Search for the cell housing the specified text and yield its [X, Y] center coordinate. 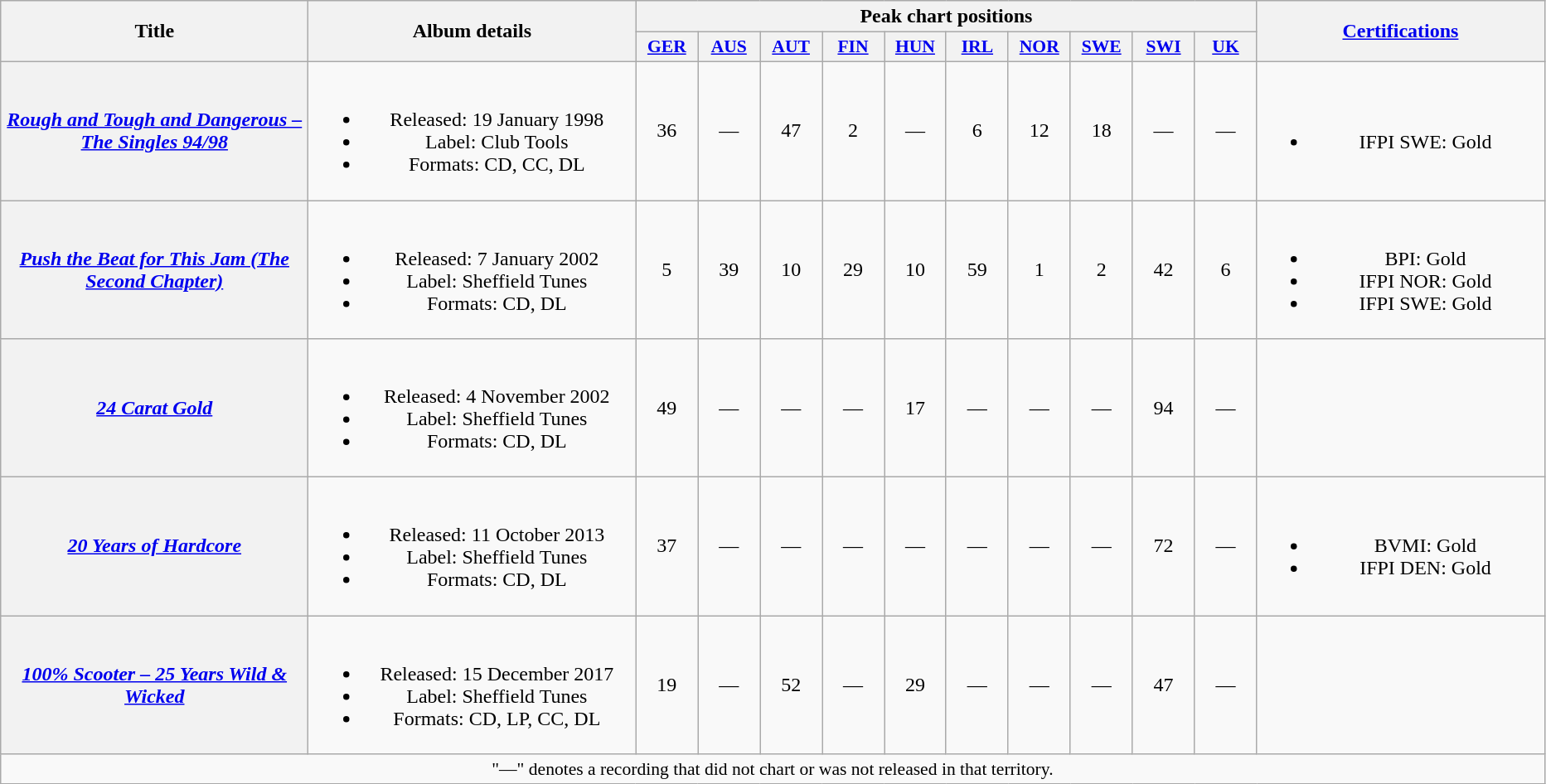
Certifications [1401, 31]
5 [666, 270]
Released: 15 December 2017Label: Sheffield TunesFormats: CD, LP, CC, DL [473, 685]
Title [154, 31]
"—" denotes a recording that did not chart or was not released in that territory. [773, 769]
19 [666, 685]
72 [1164, 547]
1 [1040, 270]
SWE [1101, 47]
Rough and Tough and Dangerous – The Singles 94/98 [154, 131]
49 [666, 408]
Peak chart positions [947, 17]
Released: 19 January 1998Label: Club ToolsFormats: CD, CC, DL [473, 131]
59 [977, 270]
UK [1225, 47]
18 [1101, 131]
52 [791, 685]
AUS [729, 47]
Released: 4 November 2002Label: Sheffield TunesFormats: CD, DL [473, 408]
Released: 7 January 2002Label: Sheffield TunesFormats: CD, DL [473, 270]
12 [1040, 131]
100% Scooter – 25 Years Wild & Wicked [154, 685]
IRL [977, 47]
Push the Beat for This Jam (The Second Chapter) [154, 270]
42 [1164, 270]
20 Years of Hardcore [154, 547]
37 [666, 547]
Album details [473, 31]
39 [729, 270]
NOR [1040, 47]
AUT [791, 47]
17 [915, 408]
GER [666, 47]
FIN [854, 47]
BVMI: GoldIFPI DEN: Gold [1401, 547]
SWI [1164, 47]
24 Carat Gold [154, 408]
94 [1164, 408]
HUN [915, 47]
IFPI SWE: Gold [1401, 131]
BPI: GoldIFPI NOR: GoldIFPI SWE: Gold [1401, 270]
Released: 11 October 2013Label: Sheffield TunesFormats: CD, DL [473, 547]
36 [666, 131]
